Pinpoint the cell where the given text exists, returning its [x, y] midpoint coordinate. 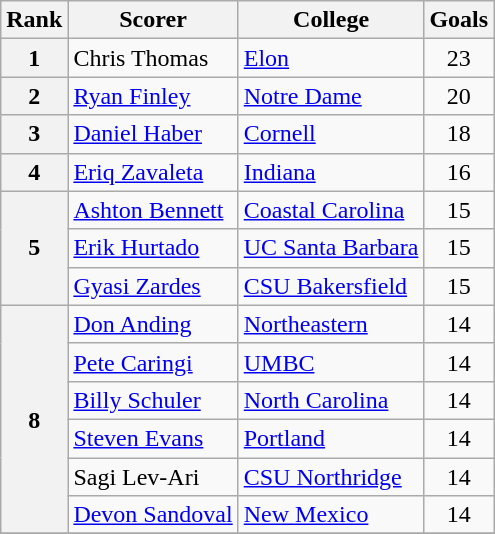
UC Santa Barbara [331, 248]
1 [34, 58]
CSU Northridge [331, 477]
Goals [459, 20]
Erik Hurtado [153, 248]
UMBC [331, 362]
Sagi Lev-Ari [153, 477]
North Carolina [331, 400]
20 [459, 96]
Northeastern [331, 324]
Rank [34, 20]
4 [34, 172]
18 [459, 134]
Gyasi Zardes [153, 286]
Scorer [153, 20]
Indiana [331, 172]
3 [34, 134]
Ashton Bennett [153, 210]
Notre Dame [331, 96]
Steven Evans [153, 438]
16 [459, 172]
Elon [331, 58]
2 [34, 96]
Ryan Finley [153, 96]
Pete Caringi [153, 362]
Don Anding [153, 324]
Coastal Carolina [331, 210]
CSU Bakersfield [331, 286]
Cornell [331, 134]
New Mexico [331, 515]
23 [459, 58]
Portland [331, 438]
Chris Thomas [153, 58]
Devon Sandoval [153, 515]
8 [34, 419]
College [331, 20]
Eriq Zavaleta [153, 172]
5 [34, 248]
Daniel Haber [153, 134]
Billy Schuler [153, 400]
